For the text-containing cell, return its midpoint in [X, Y] coordinate format. 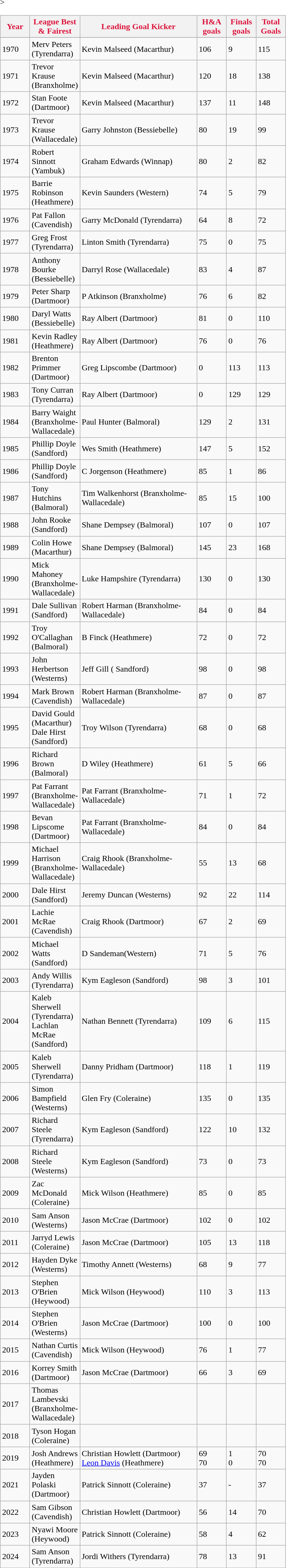
Jordi Withers (Tyrendarra) [138, 1557]
78 [212, 1557]
2015 [15, 1350]
1990 [15, 579]
55 [212, 863]
Barry Waight (Branxholme-Wallacedale) [55, 422]
147 [212, 449]
John Rooke (Sandford) [55, 525]
70 [271, 1512]
2021 [15, 1485]
Anthony Bourke (Bessiebelle) [55, 269]
8 [241, 220]
2017 [15, 1404]
D Wiley (Heathmere) [138, 764]
Josh Andrews (Heathmere) [55, 1458]
Simon Bampfield (Westerns) [55, 1098]
1998 [15, 827]
Zac McDonald (Coleraine) [55, 1193]
81 [212, 318]
1971 [15, 76]
67 [212, 922]
Robert Sinnott (Yambuk) [55, 161]
1981 [15, 340]
Stan Foote (Dartmoor) [55, 103]
- [241, 1485]
Stephen O'Brien (Westerns) [55, 1323]
Glen Fry (Coleraine) [138, 1098]
2010 [15, 1220]
74 [212, 193]
58 [212, 1534]
1975 [15, 193]
Tony Curran (Tyrendarra) [55, 395]
1980 [15, 318]
Finals goals [241, 27]
Dale Hirst (Sandford) [55, 895]
Jarryd Lewis (Coleraine) [55, 1242]
Daryl Watts (Bessiebelle) [55, 318]
2009 [15, 1193]
Tony Hutchins (Balmoral) [55, 498]
Mick Wilson (Heathmere) [138, 1193]
1995 [15, 728]
19 [241, 130]
2001 [15, 922]
132 [271, 1130]
61 [212, 764]
2008 [15, 1161]
2016 [15, 1373]
B Finck (Heathmere) [138, 637]
Jeff Gill ( Sandford) [138, 669]
Jeremy Duncan (Westerns) [138, 895]
1972 [15, 103]
2013 [15, 1292]
Garry McDonald (Tyrendarra) [138, 220]
1976 [15, 220]
145 [212, 547]
Christian Howlett (Dartmoor) [138, 1512]
2023 [15, 1534]
1997 [15, 795]
Graham Edwards (Winnap) [138, 161]
22 [241, 895]
1986 [15, 471]
168 [271, 547]
99 [271, 130]
1982 [15, 368]
119 [271, 1067]
Luke Hampshire (Tyrendarra) [138, 579]
14 [241, 1512]
Stephen O'Brien (Heywood) [55, 1292]
Barrie Robinson (Heathmere) [55, 193]
Hayden Dyke (Westerns) [55, 1264]
11 [241, 103]
83 [212, 269]
Tim Walkenhorst (Branxholme-Wallacedale) [138, 498]
56 [212, 1512]
Brenton Primmer (Dartmoor) [55, 368]
79 [271, 193]
105 [212, 1242]
15 [241, 498]
1974 [15, 161]
Merv Peters (Tyrendarra) [55, 49]
23 [241, 547]
2002 [15, 953]
Mark Brown (Cavendish) [55, 696]
Darryl Rose (Wallacedale) [138, 269]
2003 [15, 980]
Kaleb Sherwell (Tyrendarra)Lachlan McRae (Sandford) [55, 1021]
1979 [15, 296]
101 [271, 980]
John Herbertson (Westerns) [55, 669]
2007 [15, 1130]
2014 [15, 1323]
Colin Howe (Macarthur) [55, 547]
Troy Wilson (Tyrendarra) [138, 728]
1983 [15, 395]
Tyson Hogan (Coleraine) [55, 1436]
Thomas Lambevski (Branxholme-Wallacedale) [55, 1404]
91 [271, 1557]
120 [212, 76]
1993 [15, 669]
Craig Rhook (Branxholme-Wallacedale) [138, 863]
H&A goals [212, 27]
Kevin Radley (Heathmere) [55, 340]
92 [212, 895]
2000 [15, 895]
122 [212, 1130]
Greg Frost (Tyrendarra) [55, 242]
1978 [15, 269]
Timothy Annett (Westerns) [138, 1264]
2011 [15, 1242]
Jayden Polaski (Dartmoor) [55, 1485]
2006 [15, 1098]
C Jorgenson (Heathmere) [138, 471]
137 [212, 103]
Nathan Bennett (Tyrendarra) [138, 1021]
Korrey Smith (Dartmoor) [55, 1373]
2005 [15, 1067]
1989 [15, 547]
6970 [212, 1458]
Paul Hunter (Balmoral) [138, 422]
Richard Steele (Westerns) [55, 1161]
Michael Watts (Sandford) [55, 953]
1984 [15, 422]
Christian Howlett (Dartmoor)Leon Davis (Heathmere) [138, 1458]
Sam Anson (Tyrendarra) [55, 1557]
Wes Smith (Heathmere) [138, 449]
Richard Brown (Balmoral) [55, 764]
1991 [15, 610]
Nyawi Moore (Heywood) [55, 1534]
Leading Goal Kicker [138, 27]
109 [212, 1021]
131 [271, 422]
Sam Anson (Westerns) [55, 1220]
D Sandeman(Western) [138, 953]
114 [271, 895]
Linton Smith (Tyrendarra) [138, 242]
Michael Harrison (Branxholme-Wallacedale) [55, 863]
Year [15, 27]
86 [271, 471]
Trevor Krause (Branxholme) [55, 76]
138 [271, 76]
Total Goals [271, 27]
1970 [15, 49]
1973 [15, 130]
1987 [15, 498]
League Best & Fairest [55, 27]
Andy Willis (Tyrendarra) [55, 980]
2018 [15, 1436]
106 [212, 49]
Richard Steele (Tyrendarra) [55, 1130]
2019 [15, 1458]
18 [241, 76]
Danny Pridham (Dartmoor) [138, 1067]
Sam Gibson (Cavendish) [55, 1512]
1985 [15, 449]
1994 [15, 696]
7070 [271, 1458]
64 [212, 220]
Bevan Lipscome (Dartmoor) [55, 827]
Dale Sullivan (Sandford) [55, 610]
David Gould (Macarthur)Dale Hirst (Sandford) [55, 728]
Mick Mahoney (Branxholme-Wallacedale) [55, 579]
Trevor Krause (Wallacedale) [55, 130]
2012 [15, 1264]
2024 [15, 1557]
Greg Lipscombe (Dartmoor) [138, 368]
1996 [15, 764]
2022 [15, 1512]
1999 [15, 863]
Kevin Saunders (Western) [138, 193]
Kaleb Sherwell (Tyrendarra) [55, 1067]
1992 [15, 637]
Nathan Curtis (Cavendish) [55, 1350]
P Atkinson (Branxholme) [138, 296]
Troy O'Callaghan (Balmoral) [55, 637]
Lachie McRae (Cavendish) [55, 922]
62 [271, 1534]
Peter Sharp (Dartmoor) [55, 296]
152 [271, 449]
Craig Rhook (Dartmoor) [138, 922]
1988 [15, 525]
Pat Fallon (Cavendish) [55, 220]
Garry Johnston (Bessiebelle) [138, 130]
1977 [15, 242]
148 [271, 103]
2004 [15, 1021]
